Locate the cell with the specified text and output its (x, y) center coordinate. 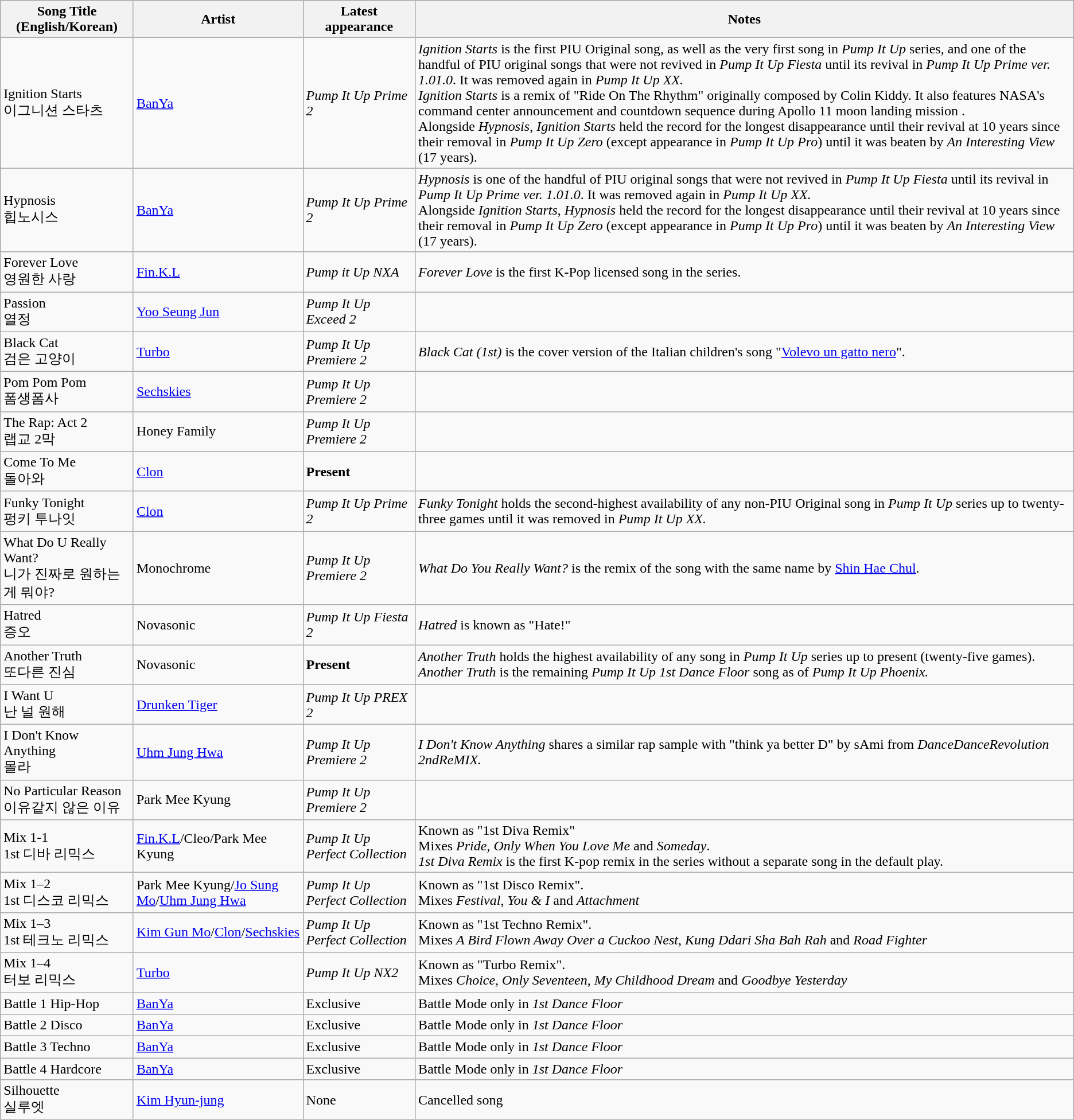
Cancelled song (745, 1100)
Park Mee Kyung/Jo Sung Mo/Uhm Jung Hwa (218, 893)
Funky Tonight펑키 투나잇 (67, 511)
Mix 1–4터보 리믹스 (67, 973)
Come To Me돌아와 (67, 472)
Song Title(English/Korean) (67, 20)
Black Cat검은 고양이 (67, 352)
Known as "1st Disco Remix".Mixes Festival, You & I and Attachment (745, 893)
Pom Pom Pom폼생폼사 (67, 392)
Artist (218, 20)
I Don't Know Anything몰라 (67, 753)
I Don't Know Anything shares a similar rap sample with "think ya better D" by sAmi from DanceDanceRevolution 2ndReMIX. (745, 753)
Latest appearance (359, 20)
Passion열정 (67, 312)
Another Truth또다른 진심 (67, 665)
Honey Family (218, 431)
Fin.K.L (218, 272)
Battle 2 Disco (67, 1025)
Kim Hyun-jung (218, 1100)
Hatred증오 (67, 625)
No Particular Reason이유같지 않은 이유 (67, 800)
Pump It Up NX2 (359, 973)
Monochrome (218, 568)
Ignition Starts이그니션 스타츠 (67, 103)
Known as "1st Techno Remix".Mixes A Bird Flown Away Over a Cuckoo Nest, Kung Ddari Sha Bah Rah and Road Fighter (745, 932)
Black Cat (1st) is the cover version of the Italian children's song "Volevo un gatto nero". (745, 352)
Hatred is known as "Hate!" (745, 625)
Battle 3 Techno (67, 1047)
Silhouette실루엣 (67, 1100)
Pump It Up Fiesta 2 (359, 625)
Uhm Jung Hwa (218, 753)
Forever Love영원한 사랑 (67, 272)
Pump It Up PREX 2 (359, 705)
Mix 1-11st 디바 리믹스 (67, 846)
Pump it Up NXA (359, 272)
Sechskies (218, 392)
I Want U난 널 원해 (67, 705)
Park Mee Kyung (218, 800)
Drunken Tiger (218, 705)
What Do You Really Want? is the remix of the song with the same name by Shin Hae Chul. (745, 568)
Battle 1 Hip-Hop (67, 1004)
Hypnosis힙노시스 (67, 210)
Notes (745, 20)
Battle 4 Hardcore (67, 1069)
Pump It Up Exceed 2 (359, 312)
Kim Gun Mo/Clon/Sechskies (218, 932)
None (359, 1100)
What Do U Really Want?니가 진짜로 원하는게 뭐야? (67, 568)
Mix 1–31st 테크노 리믹스 (67, 932)
The Rap: Act 2랩교 2막 (67, 431)
Fin.K.L/Cleo/Park Mee Kyung (218, 846)
Forever Love is the first K-Pop licensed song in the series. (745, 272)
Mix 1–21st 디스코 리믹스 (67, 893)
Yoo Seung Jun (218, 312)
Known as "Turbo Remix".Mixes Choice, Only Seventeen, My Childhood Dream and Goodbye Yesterday (745, 973)
